Extract the (X, Y) coordinate from the center of the cell holding the provided text.  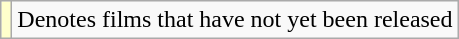
Denotes films that have not yet been released (235, 20)
